Capture the cell that displays the provided text and extract its [X, Y] central coordinate. 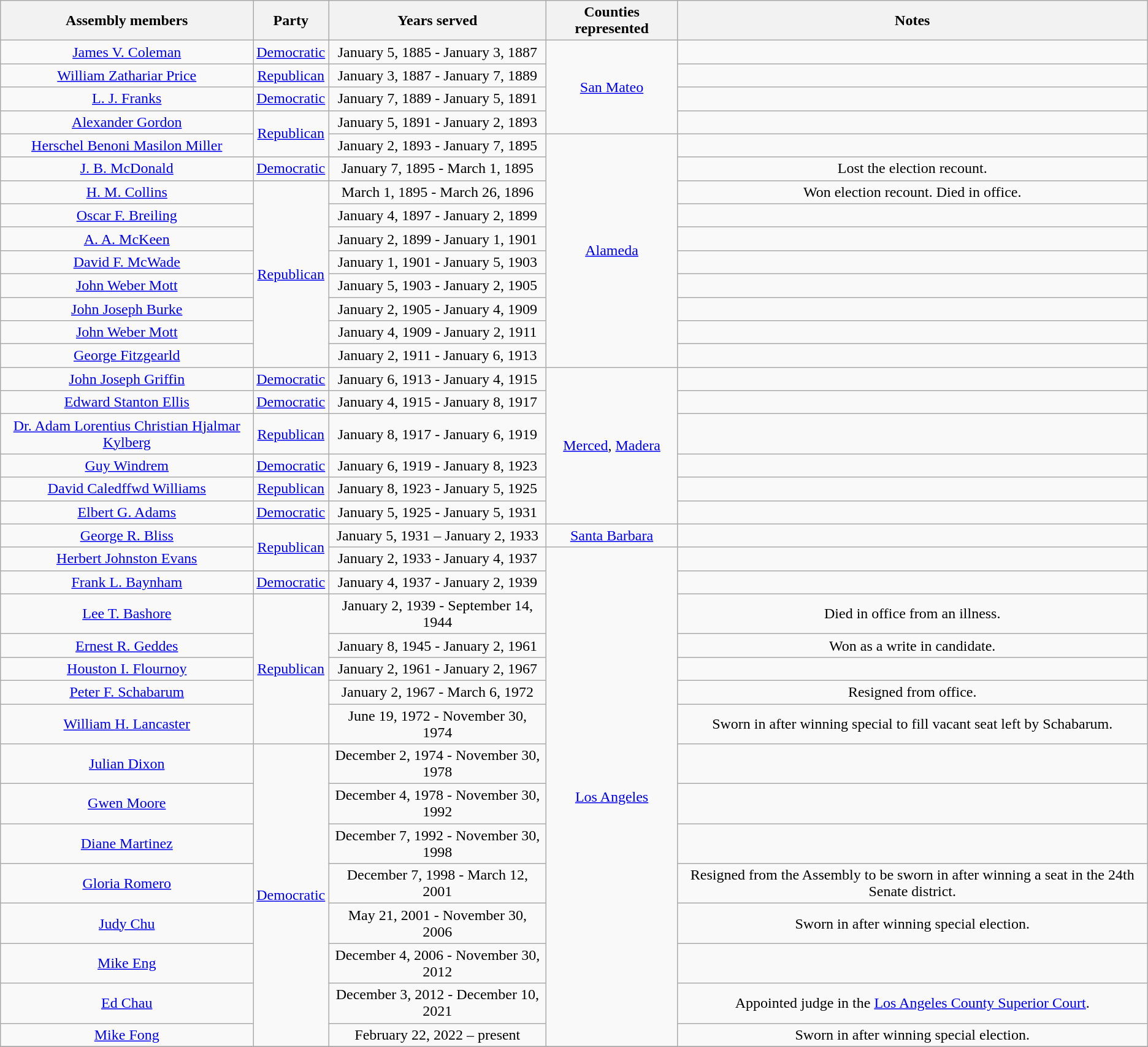
Alameda [612, 250]
January 2, 1905 - January 4, 1909 [438, 309]
J. B. McDonald [127, 169]
February 22, 2022 – present [438, 1035]
George Fitzgearld [127, 356]
Died in office from an illness. [913, 613]
December 7, 1992 - November 30, 1998 [438, 844]
January 7, 1895 - March 1, 1895 [438, 169]
January 2, 1961 - January 2, 1967 [438, 669]
January 7, 1889 - January 5, 1891 [438, 99]
Assembly members [127, 21]
January 2, 1933 - January 4, 1937 [438, 559]
January 5, 1885 - January 3, 1887 [438, 52]
James V. Coleman [127, 52]
Julian Dixon [127, 764]
Won as a write in candidate. [913, 645]
David Caledffwd Williams [127, 489]
David F. McWade [127, 262]
January 5, 1891 - January 2, 1893 [438, 122]
Elbert G. Adams [127, 512]
March 1, 1895 - March 26, 1896 [438, 192]
Ernest R. Geddes [127, 645]
Los Angeles [612, 797]
Notes [913, 21]
Mike Fong [127, 1035]
January 6, 1913 - January 4, 1915 [438, 379]
Gwen Moore [127, 803]
Santa Barbara [612, 535]
William H. Lancaster [127, 724]
January 8, 1917 - January 6, 1919 [438, 434]
December 2, 1974 - November 30, 1978 [438, 764]
Frank L. Baynham [127, 582]
Diane Martinez [127, 844]
A. A. McKeen [127, 239]
George R. Bliss [127, 535]
January 8, 1923 - January 5, 1925 [438, 489]
December 4, 2006 - November 30, 2012 [438, 963]
Lee T. Bashore [127, 613]
Gloria Romero [127, 883]
Resigned from the Assembly to be sworn in after winning a seat in the 24th Senate district. [913, 883]
Edward Stanton Ellis [127, 402]
January 4, 1915 - January 8, 1917 [438, 402]
January 5, 1903 - January 2, 1905 [438, 285]
January 2, 1939 - September 14, 1944 [438, 613]
January 5, 1925 - January 5, 1931 [438, 512]
Dr. Adam Lorentius Christian Hjalmar Kylberg [127, 434]
January 6, 1919 - January 8, 1923 [438, 466]
December 4, 1978 - November 30, 1992 [438, 803]
January 1, 1901 - January 5, 1903 [438, 262]
L. J. Franks [127, 99]
Alexander Gordon [127, 122]
May 21, 2001 - November 30, 2006 [438, 924]
Appointed judge in the Los Angeles County Superior Court. [913, 1003]
January 8, 1945 - January 2, 1961 [438, 645]
January 2, 1899 - January 1, 1901 [438, 239]
William Zathariar Price [127, 75]
December 3, 2012 - December 10, 2021 [438, 1003]
Merced, Madera [612, 445]
January 4, 1937 - January 2, 1939 [438, 582]
Houston I. Flournoy [127, 669]
January 5, 1931 – January 2, 1933 [438, 535]
San Mateo [612, 87]
Party [291, 21]
Years served [438, 21]
January 2, 1893 - January 7, 1895 [438, 145]
January 2, 1911 - January 6, 1913 [438, 356]
January 3, 1887 - January 7, 1889 [438, 75]
January 4, 1909 - January 2, 1911 [438, 332]
Sworn in after winning special to fill vacant seat left by Schabarum. [913, 724]
January 4, 1897 - January 2, 1899 [438, 215]
Lost the election recount. [913, 169]
Counties represented [612, 21]
Judy Chu [127, 924]
Peter F. Schabarum [127, 692]
January 2, 1967 - March 6, 1972 [438, 692]
December 7, 1998 - March 12, 2001 [438, 883]
H. M. Collins [127, 192]
Mike Eng [127, 963]
Resigned from office. [913, 692]
Guy Windrem [127, 466]
Herschel Benoni Masilon Miller [127, 145]
John Joseph Burke [127, 309]
Oscar F. Breiling [127, 215]
Won election recount. Died in office. [913, 192]
Ed Chau [127, 1003]
June 19, 1972 - November 30, 1974 [438, 724]
Herbert Johnston Evans [127, 559]
John Joseph Griffin [127, 379]
